Pinpoint the cell where the given text exists, returning its [x, y] midpoint coordinate. 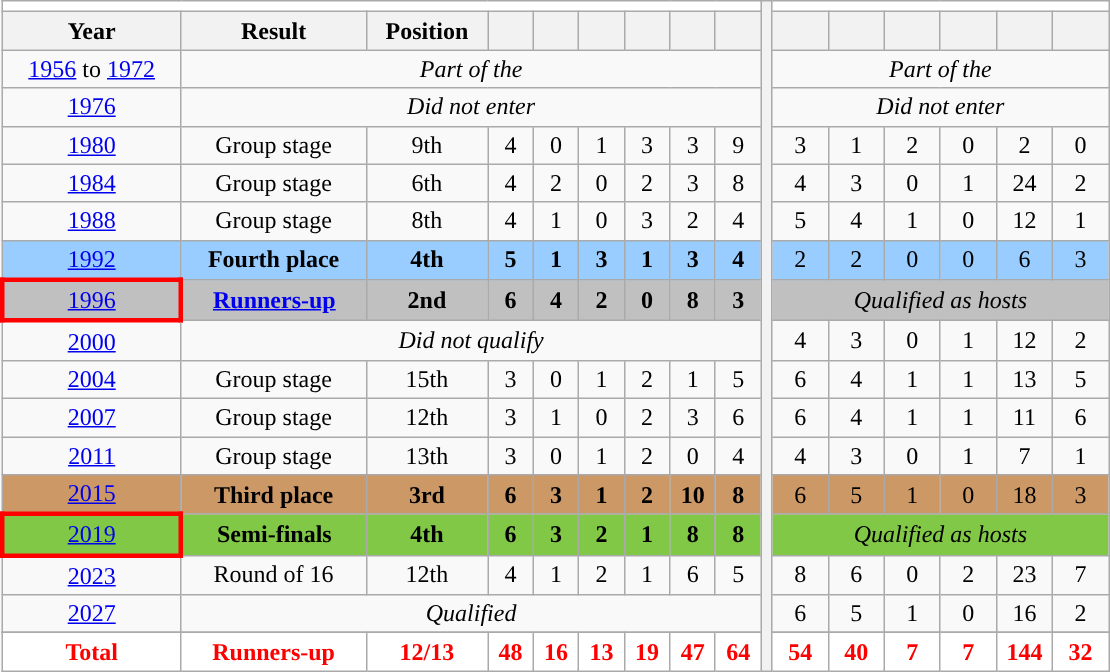
48 [511, 652]
1992 [92, 260]
Did not qualify [471, 341]
144 [1024, 652]
1984 [92, 183]
2nd [427, 300]
1996 [92, 300]
47 [693, 652]
19 [647, 652]
24 [1024, 183]
3rd [427, 495]
1976 [92, 107]
2000 [92, 341]
11 [1024, 417]
1988 [92, 221]
1956 to 1972 [92, 69]
18 [1024, 495]
23 [1024, 575]
Third place [274, 495]
9 [738, 145]
Qualified [471, 614]
2004 [92, 379]
Total [92, 652]
6th [427, 183]
Round of 16 [274, 575]
64 [738, 652]
2007 [92, 417]
12/13 [427, 652]
Year [92, 31]
1980 [92, 145]
8th [427, 221]
54 [800, 652]
2019 [92, 534]
9th [427, 145]
10 [693, 495]
2023 [92, 575]
32 [1080, 652]
2027 [92, 614]
Result [274, 31]
2011 [92, 455]
15th [427, 379]
40 [856, 652]
2015 [92, 495]
Position [427, 31]
Fourth place [274, 260]
Semi-finals [274, 534]
13th [427, 455]
